Detect which cell encompasses the target text, then output its (x, y) center coordinate. 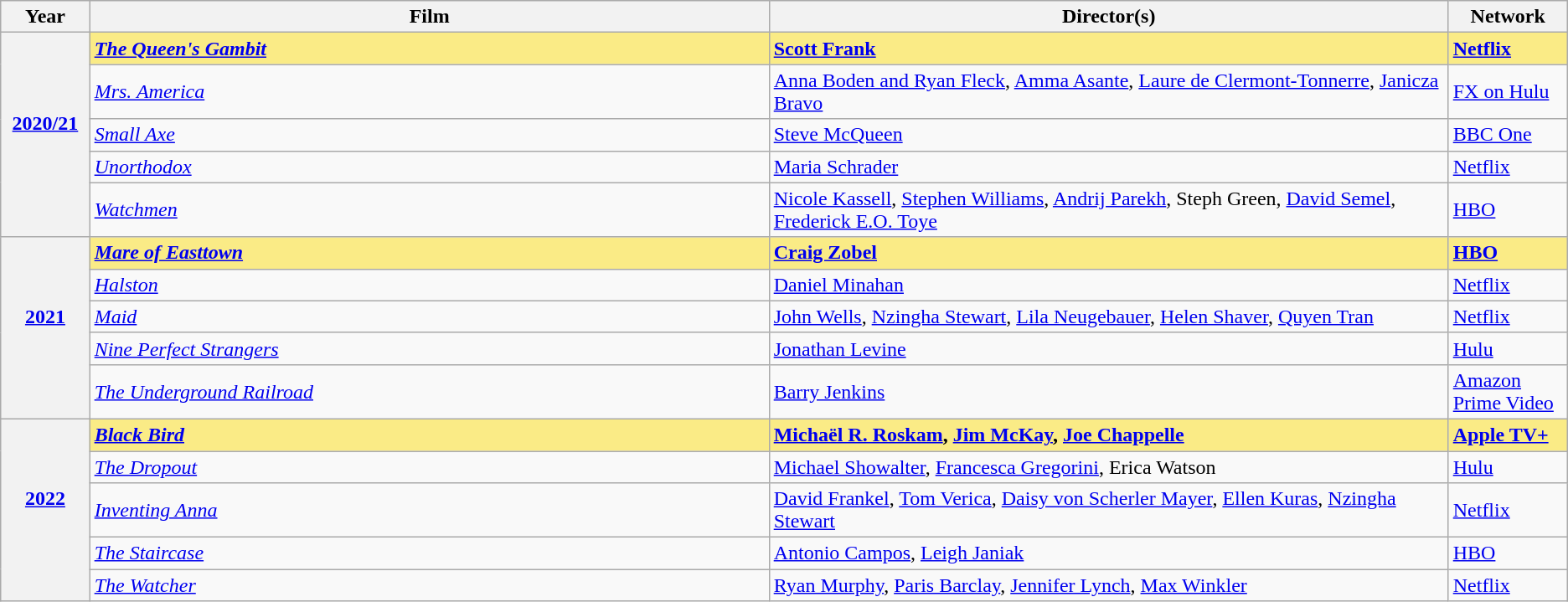
Nicole Kassell, Stephen Williams, Andrij Parekh, Steph Green, David Semel, Frederick E.O. Toye (1109, 209)
Film (429, 17)
Unorthodox (429, 167)
2021 (45, 328)
Mare of Easttown (429, 253)
Jonathan Levine (1109, 348)
David Frankel, Tom Verica, Daisy von Scherler Mayer, Ellen Kuras, Nzingha Stewart (1109, 511)
Craig Zobel (1109, 253)
The Queen's Gambit (429, 49)
Maria Schrader (1109, 167)
The Staircase (429, 553)
Watchmen (429, 209)
Black Bird (429, 435)
Amazon Prime Video (1508, 392)
Maid (429, 316)
Ryan Murphy, Paris Barclay, Jennifer Lynch, Max Winkler (1109, 585)
The Watcher (429, 585)
Halston (429, 285)
Inventing Anna (429, 511)
The Underground Railroad (429, 392)
Michaël R. Roskam, Jim McKay, Joe Chappelle (1109, 435)
2020/21 (45, 135)
Director(s) (1109, 17)
FX on Hulu (1508, 92)
Anna Boden and Ryan Fleck, Amma Asante, Laure de Clermont-Tonnerre, Janicza Bravo (1109, 92)
Steve McQueen (1109, 135)
Mrs. America (429, 92)
Daniel Minahan (1109, 285)
Scott Frank (1109, 49)
Apple TV+ (1508, 435)
The Dropout (429, 466)
Year (45, 17)
Nine Perfect Strangers (429, 348)
Michael Showalter, Francesca Gregorini, Erica Watson (1109, 466)
2022 (45, 509)
Antonio Campos, Leigh Janiak (1109, 553)
Barry Jenkins (1109, 392)
BBC One (1508, 135)
Small Axe (429, 135)
John Wells, Nzingha Stewart, Lila Neugebauer, Helen Shaver, Quyen Tran (1109, 316)
Network (1508, 17)
